Extract the (x, y) coordinate from the center of the cell holding the provided text.  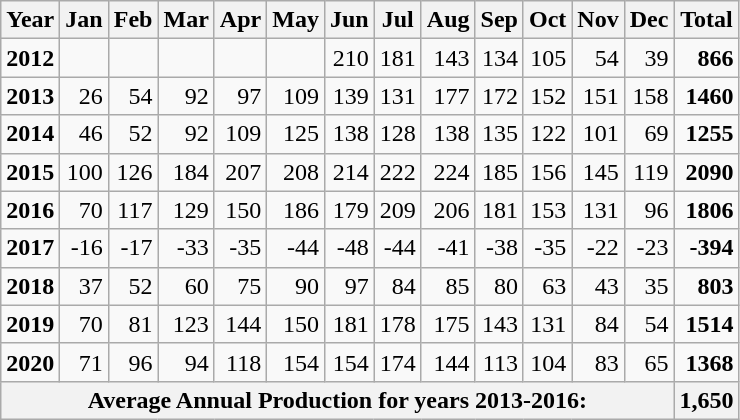
105 (547, 58)
35 (649, 286)
222 (398, 172)
-394 (706, 248)
-33 (186, 248)
118 (240, 362)
94 (186, 362)
210 (349, 58)
Jul (398, 20)
122 (547, 134)
26 (84, 96)
207 (240, 172)
90 (296, 286)
156 (547, 172)
2016 (30, 210)
208 (296, 172)
65 (649, 362)
172 (499, 96)
178 (398, 324)
145 (598, 172)
37 (84, 286)
2019 (30, 324)
75 (240, 286)
2012 (30, 58)
214 (349, 172)
803 (706, 286)
1514 (706, 324)
2090 (706, 172)
113 (499, 362)
69 (649, 134)
85 (448, 286)
123 (186, 324)
153 (547, 210)
-38 (499, 248)
Jun (349, 20)
151 (598, 96)
Mar (186, 20)
104 (547, 362)
158 (649, 96)
1806 (706, 210)
186 (296, 210)
866 (706, 58)
184 (186, 172)
63 (547, 286)
177 (448, 96)
Jan (84, 20)
101 (598, 134)
1460 (706, 96)
71 (84, 362)
125 (296, 134)
117 (133, 210)
Dec (649, 20)
46 (84, 134)
1368 (706, 362)
39 (649, 58)
152 (547, 96)
175 (448, 324)
139 (349, 96)
Oct (547, 20)
209 (398, 210)
174 (398, 362)
Total (706, 20)
2017 (30, 248)
2020 (30, 362)
2015 (30, 172)
2018 (30, 286)
126 (133, 172)
134 (499, 58)
Feb (133, 20)
43 (598, 286)
Nov (598, 20)
-23 (649, 248)
1,650 (706, 400)
119 (649, 172)
60 (186, 286)
Aug (448, 20)
128 (398, 134)
-16 (84, 248)
206 (448, 210)
May (296, 20)
83 (598, 362)
2013 (30, 96)
81 (133, 324)
100 (84, 172)
-48 (349, 248)
135 (499, 134)
80 (499, 286)
185 (499, 172)
-17 (133, 248)
129 (186, 210)
-41 (448, 248)
Apr (240, 20)
2014 (30, 134)
1255 (706, 134)
Year (30, 20)
224 (448, 172)
Average Annual Production for years 2013-2016: (338, 400)
Sep (499, 20)
-22 (598, 248)
179 (349, 210)
